Find where the given text appears and provide that cell's center as [x, y] coordinate. 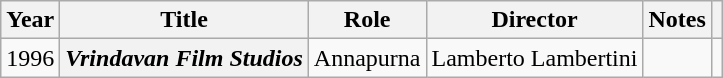
Annapurna [367, 58]
1996 [30, 58]
Notes [677, 20]
Title [184, 20]
Vrindavan Film Studios [184, 58]
Role [367, 20]
Lamberto Lambertini [534, 58]
Director [534, 20]
Year [30, 20]
